Return the (X, Y) coordinate for the center point of the cell that contains the specified text.  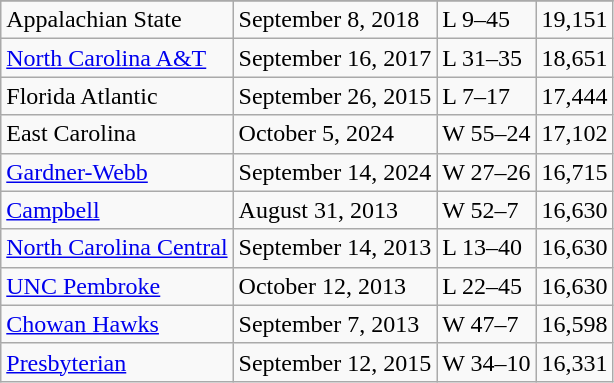
September 14, 2024 (335, 172)
September 14, 2013 (335, 248)
Chowan Hawks (117, 324)
L 9–45 (486, 20)
L 31–35 (486, 58)
Appalachian State (117, 20)
W 55–24 (486, 134)
L 7–17 (486, 96)
17,444 (574, 96)
16,331 (574, 362)
September 16, 2017 (335, 58)
September 8, 2018 (335, 20)
18,651 (574, 58)
North Carolina Central (117, 248)
W 47–7 (486, 324)
16,715 (574, 172)
October 5, 2024 (335, 134)
August 31, 2013 (335, 210)
Florida Atlantic (117, 96)
September 12, 2015 (335, 362)
Presbyterian (117, 362)
17,102 (574, 134)
W 34–10 (486, 362)
W 52–7 (486, 210)
North Carolina A&T (117, 58)
W 27–26 (486, 172)
September 26, 2015 (335, 96)
East Carolina (117, 134)
Campbell (117, 210)
19,151 (574, 20)
L 13–40 (486, 248)
Gardner-Webb (117, 172)
L 22–45 (486, 286)
UNC Pembroke (117, 286)
September 7, 2013 (335, 324)
October 12, 2013 (335, 286)
16,598 (574, 324)
